Return (x, y) of the center of cell containing provided text 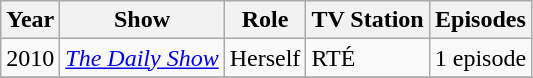
Role (265, 20)
1 episode (480, 58)
Herself (265, 58)
The Daily Show (142, 58)
Episodes (480, 20)
RTÉ (368, 58)
2010 (30, 58)
Show (142, 20)
TV Station (368, 20)
Year (30, 20)
